For the text-containing cell, return its midpoint in (x, y) coordinate format. 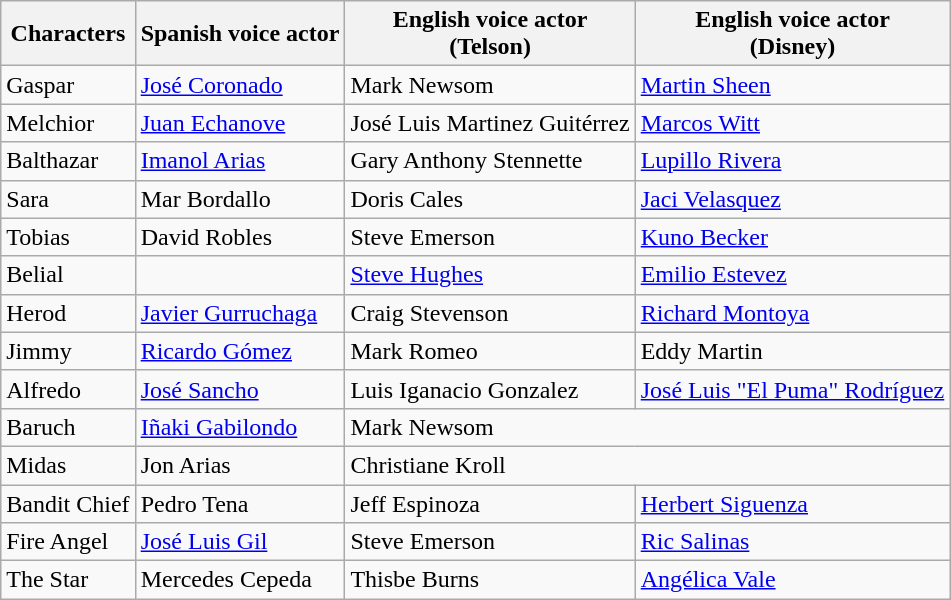
Emilio Estevez (792, 275)
Kuno Becker (792, 237)
Spanish voice actor (240, 34)
Steve Hughes (490, 275)
Lupillo Rivera (792, 161)
Belial (68, 275)
Luis Iganacio Gonzalez (490, 389)
English voice actor(Telson) (490, 34)
Ricardo Gómez (240, 351)
Thisbe Burns (490, 580)
Richard Montoya (792, 313)
Eddy Martin (792, 351)
Javier Gurruchaga (240, 313)
The Star (68, 580)
Mercedes Cepeda (240, 580)
Melchior (68, 123)
Ric Salinas (792, 542)
Juan Echanove (240, 123)
Midas (68, 465)
Tobias (68, 237)
Christiane Kroll (648, 465)
Jon Arias (240, 465)
Herbert Siguenza (792, 503)
Angélica Vale (792, 580)
José Luis Gil (240, 542)
Jaci Velasquez (792, 199)
Pedro Tena (240, 503)
Fire Angel (68, 542)
Balthazar (68, 161)
Jimmy (68, 351)
Iñaki Gabilondo (240, 427)
Herod (68, 313)
Characters (68, 34)
Sara (68, 199)
José Luis Martinez Guitérrez (490, 123)
Doris Cales (490, 199)
Marcos Witt (792, 123)
Craig Stevenson (490, 313)
Bandit Chief (68, 503)
Mark Romeo (490, 351)
Jeff Espinoza (490, 503)
Mar Bordallo (240, 199)
Alfredo (68, 389)
José Sancho (240, 389)
Gary Anthony Stennette (490, 161)
Martin Sheen (792, 85)
Imanol Arias (240, 161)
José Coronado (240, 85)
David Robles (240, 237)
José Luis "El Puma" Rodríguez (792, 389)
Baruch (68, 427)
English voice actor(Disney) (792, 34)
Gaspar (68, 85)
